Identify which cell holds the provided text, then report its (X, Y) central coordinate. 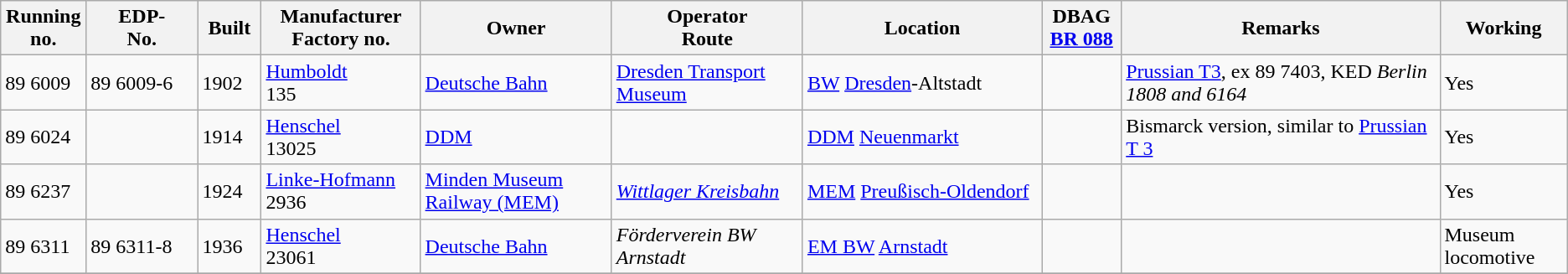
BW Dresden-Altstadt (921, 82)
Bismarck version, similar to Prussian T 3 (1281, 137)
Museum locomotive (1504, 246)
Henschel13025 (341, 137)
1924 (230, 191)
OperatorRoute (707, 28)
ManufacturerFactory no. (341, 28)
Location (921, 28)
MEM Preußisch-Oldendorf (921, 191)
89 6009-6 (142, 82)
Runningno. (44, 28)
89 6024 (44, 137)
1902 (230, 82)
Förderverein BW Arnstadt (707, 246)
Owner (516, 28)
1936 (230, 246)
EDP-No. (142, 28)
89 6237 (44, 191)
Built (230, 28)
Humboldt135 (341, 82)
EM BW Arnstadt (921, 246)
Minden Museum Railway (MEM) (516, 191)
Wittlager Kreisbahn (707, 191)
1914 (230, 137)
89 6311 (44, 246)
Remarks (1281, 28)
Dresden Transport Museum (707, 82)
DDM Neuenmarkt (921, 137)
Prussian T3, ex 89 7403, KED Berlin 1808 and 6164 (1281, 82)
Henschel23061 (341, 246)
Working (1504, 28)
DDM (516, 137)
Linke-Hofmann2936 (341, 191)
89 6009 (44, 82)
DBAGBR 088 (1082, 28)
89 6311-8 (142, 246)
